Search for the cell housing the specified text and yield its (X, Y) center coordinate. 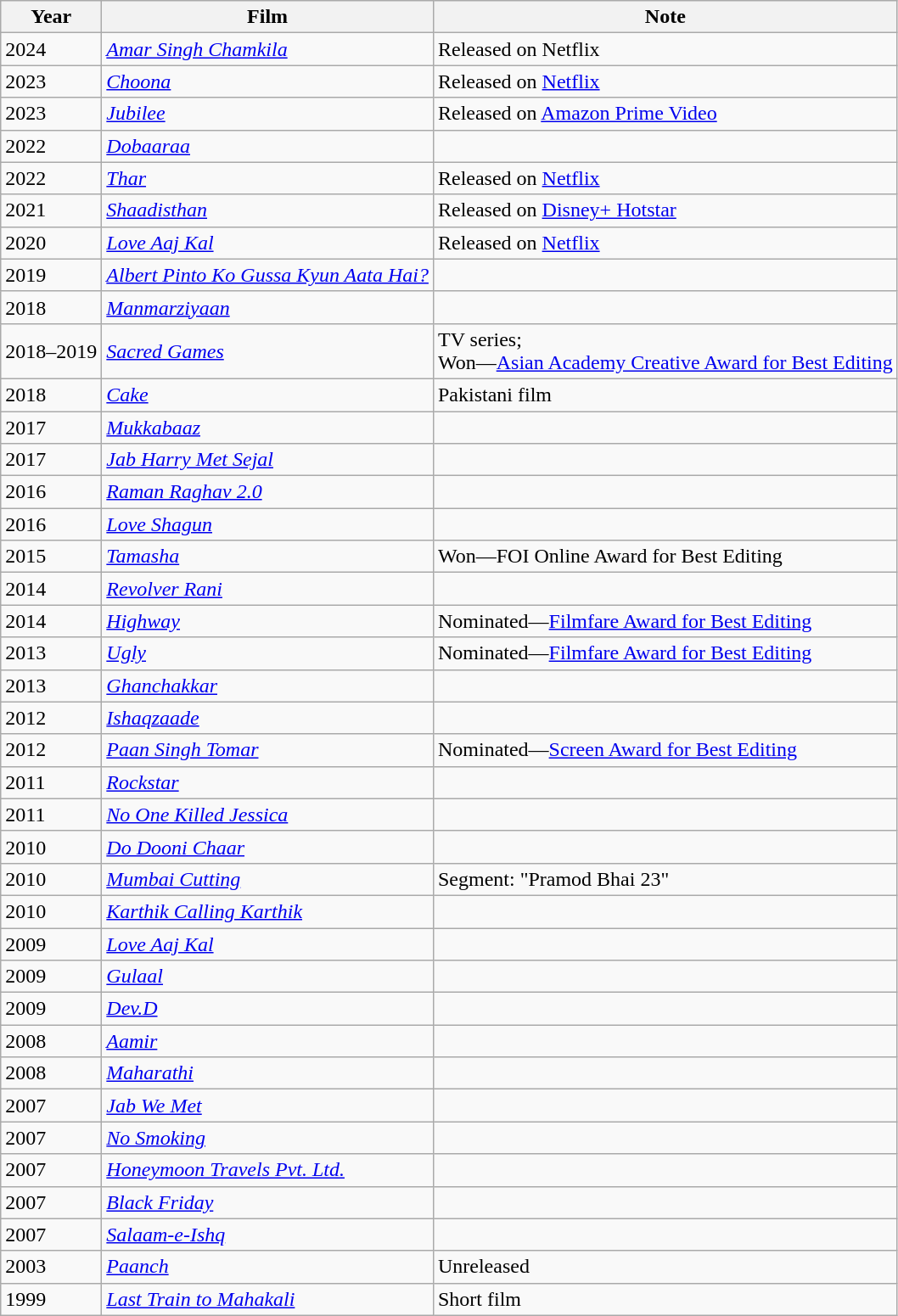
Thar (268, 178)
Sacred Games (268, 351)
2018–2019 (51, 351)
Manmarziyaan (268, 307)
2003 (51, 1267)
Choona (268, 81)
Jab Harry Met Sejal (268, 460)
Ishaqzaade (268, 718)
Shaadisthan (268, 210)
Won—FOI Online Award for Best Editing (665, 557)
Last Train to Mahakali (268, 1299)
Paanch (268, 1267)
Short film (665, 1299)
2024 (51, 49)
Highway (268, 621)
Dobaaraa (268, 146)
Albert Pinto Ko Gussa Kyun Aata Hai? (268, 275)
Pakistani film (665, 395)
Released on Amazon Prime Video (665, 114)
Love Shagun (268, 524)
Mukkabaaz (268, 427)
Honeymoon Travels Pvt. Ltd. (268, 1170)
2021 (51, 210)
TV series; Won—Asian Academy Creative Award for Best Editing (665, 351)
Amar Singh Chamkila (268, 49)
Year (51, 17)
Nominated—Screen Award for Best Editing (665, 750)
Unreleased (665, 1267)
Aamir (268, 1041)
Salaam-e-Ishq (268, 1235)
Maharathi (268, 1073)
Jubilee (268, 114)
Mumbai Cutting (268, 879)
Jab We Met (268, 1106)
2019 (51, 275)
Note (665, 17)
No One Killed Jessica (268, 815)
2015 (51, 557)
Gulaal (268, 977)
Raman Raghav 2.0 (268, 492)
Ugly (268, 653)
Film (268, 17)
Black Friday (268, 1202)
2020 (51, 243)
Dev.D (268, 1009)
Cake (268, 395)
Released on Disney+ Hotstar (665, 210)
Paan Singh Tomar (268, 750)
Ghanchakkar (268, 686)
1999 (51, 1299)
No Smoking (268, 1138)
Rockstar (268, 782)
Karthik Calling Karthik (268, 911)
Tamasha (268, 557)
Revolver Rani (268, 589)
Segment: "Pramod Bhai 23" (665, 879)
Do Dooni Chaar (268, 847)
